Scan for the cell matching the given text and deliver its (x, y) coordinate at center. 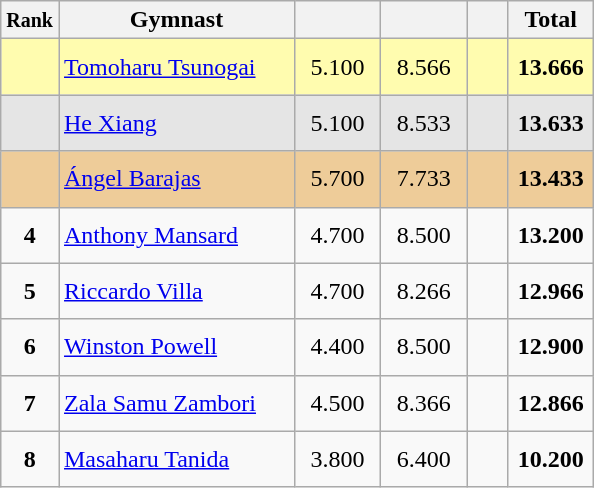
8.266 (424, 291)
Masaharu Tanida (176, 459)
5.700 (338, 179)
6 (30, 347)
6.400 (424, 459)
Tomoharu Tsunogai (176, 67)
Winston Powell (176, 347)
Rank (30, 20)
Ángel Barajas (176, 179)
8.533 (424, 123)
12.866 (551, 403)
He Xiang (176, 123)
8 (30, 459)
12.900 (551, 347)
3.800 (338, 459)
Zala Samu Zambori (176, 403)
4.500 (338, 403)
4.400 (338, 347)
7.733 (424, 179)
12.966 (551, 291)
Total (551, 20)
13.433 (551, 179)
Gymnast (176, 20)
8.566 (424, 67)
4 (30, 235)
7 (30, 403)
Anthony Mansard (176, 235)
10.200 (551, 459)
13.666 (551, 67)
8.366 (424, 403)
Riccardo Villa (176, 291)
13.200 (551, 235)
13.633 (551, 123)
5 (30, 291)
